Output the [X, Y] coordinate of the center of the cell containing the given text.  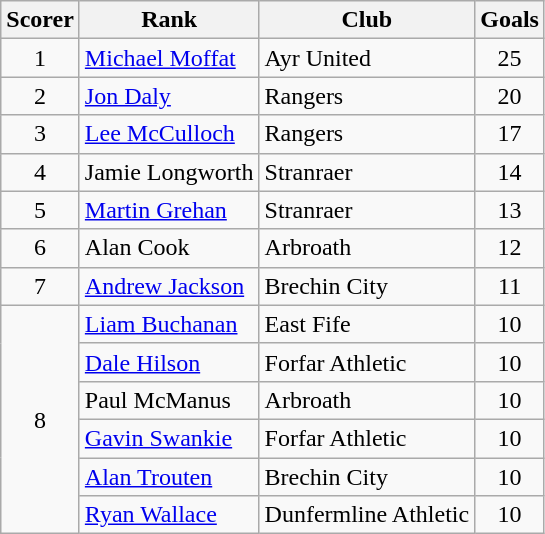
Martin Grehan [169, 210]
4 [40, 172]
Dale Hilson [169, 362]
Alan Trouten [169, 477]
Jon Daly [169, 96]
Rank [169, 20]
Dunfermline Athletic [367, 515]
17 [510, 134]
8 [40, 419]
7 [40, 286]
Paul McManus [169, 400]
3 [40, 134]
5 [40, 210]
Jamie Longworth [169, 172]
Scorer [40, 20]
Ryan Wallace [169, 515]
11 [510, 286]
Andrew Jackson [169, 286]
Gavin Swankie [169, 438]
25 [510, 58]
Michael Moffat [169, 58]
East Fife [367, 324]
Liam Buchanan [169, 324]
2 [40, 96]
14 [510, 172]
Club [367, 20]
Goals [510, 20]
6 [40, 248]
1 [40, 58]
20 [510, 96]
Alan Cook [169, 248]
12 [510, 248]
13 [510, 210]
Lee McCulloch [169, 134]
Ayr United [367, 58]
